Output the (x, y) coordinate of the center of the cell containing the given text.  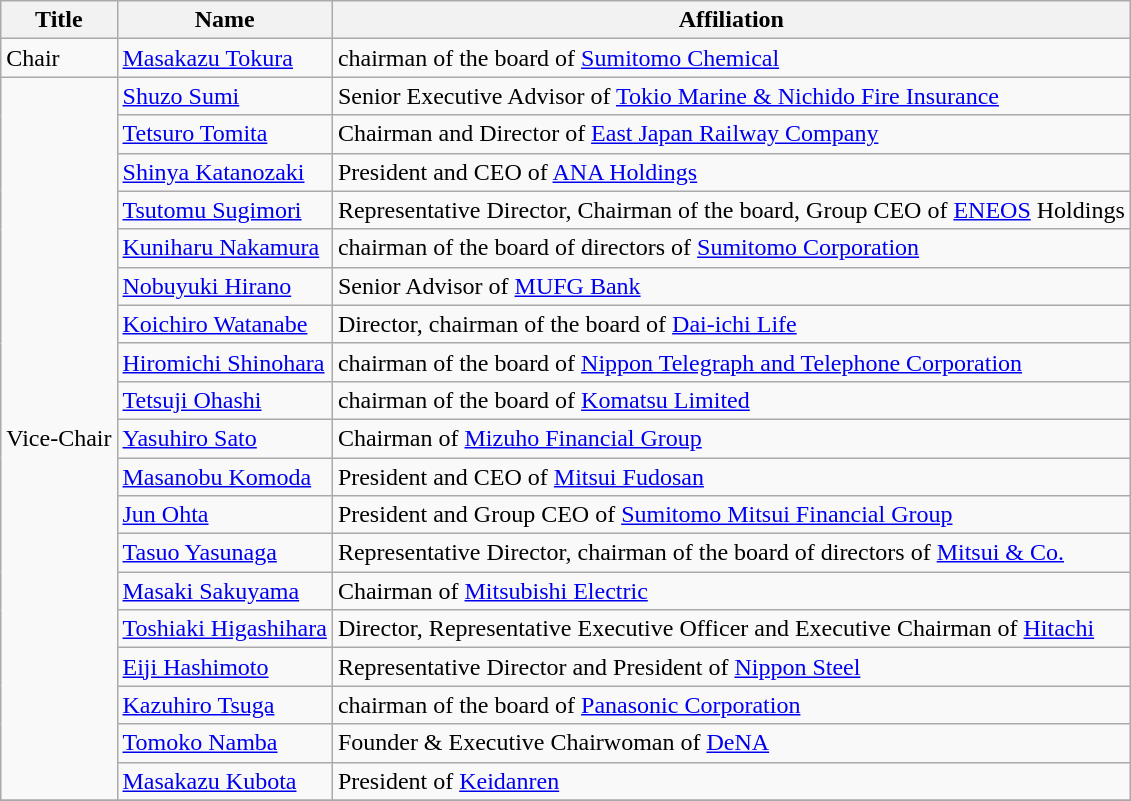
Representative Director, Chairman of the board, Group CEO of ENEOS Holdings (731, 210)
Chair (59, 58)
Tasuo Yasunaga (224, 553)
Chairman of Mizuho Financial Group (731, 438)
Masanobu Komoda (224, 477)
Director, chairman of the board of Dai-ichi Life (731, 324)
Toshiaki Higashihara (224, 629)
President and CEO of ANA Holdings (731, 172)
chairman of the board of directors of Sumitomo Corporation (731, 248)
chairman of the board of Sumitomo Chemical (731, 58)
Affiliation (731, 20)
Chairman of Mitsubishi Electric (731, 591)
chairman of the board of Nippon Telegraph and Telephone Corporation (731, 362)
Tsutomu Sugimori (224, 210)
Shinya Katanozaki (224, 172)
Chairman and Director of East Japan Railway Company (731, 134)
Title (59, 20)
Eiji Hashimoto (224, 667)
President and CEO of Mitsui Fudosan (731, 477)
Hiromichi Shinohara (224, 362)
Kuniharu Nakamura (224, 248)
Kazuhiro Tsuga (224, 705)
Yasuhiro Sato (224, 438)
Tomoko Namba (224, 743)
Nobuyuki Hirano (224, 286)
President of Keidanren (731, 781)
Masaki Sakuyama (224, 591)
chairman of the board of Komatsu Limited (731, 400)
Founder & Executive Chairwoman of DeNA (731, 743)
Director, Representative Executive Officer and Executive Chairman of Hitachi (731, 629)
chairman of the board of Panasonic Corporation (731, 705)
Shuzo Sumi (224, 96)
Jun Ohta (224, 515)
President and Group CEO of Sumitomo Mitsui Financial Group (731, 515)
Senior Executive Advisor of Tokio Marine & Nichido Fire Insurance (731, 96)
Tetsuji Ohashi (224, 400)
Senior Advisor of MUFG Bank (731, 286)
Representative Director and President of Nippon Steel (731, 667)
Koichiro Watanabe (224, 324)
Vice-Chair (59, 438)
Name (224, 20)
Masakazu Kubota (224, 781)
Masakazu Tokura (224, 58)
Tetsuro Tomita (224, 134)
Representative Director, chairman of the board of directors of Mitsui & Co. (731, 553)
